From the cell containing the given text, extract its center point as (x, y) coordinate. 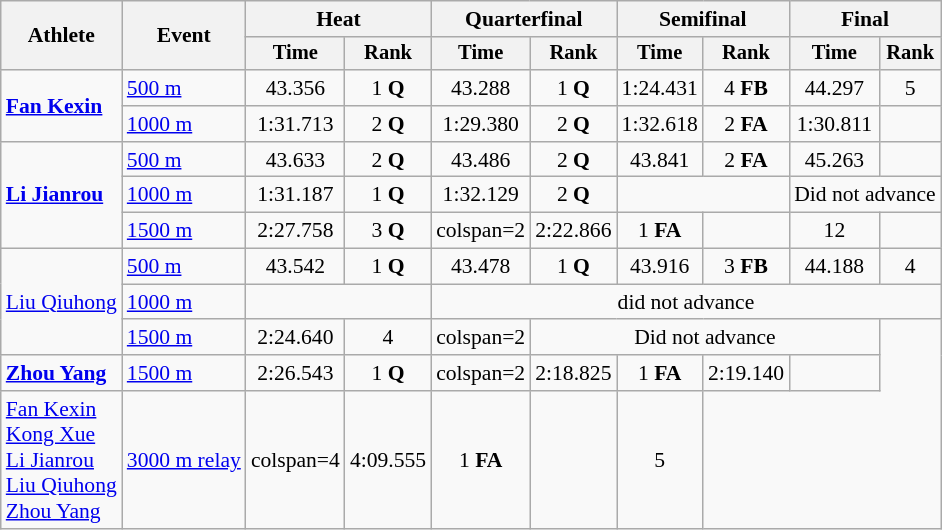
3000 m relay (184, 460)
43.542 (296, 267)
43.288 (480, 88)
2:24.640 (296, 338)
44.188 (834, 267)
colspan=4 (296, 460)
Semifinal (704, 19)
Fan Kexin (62, 106)
Quarterfinal (524, 19)
Final (865, 19)
did not advance (686, 302)
1:31.187 (296, 195)
Fan KexinKong XueLi JianrouLiu QiuhongZhou Yang (62, 460)
2:26.543 (296, 373)
43.916 (660, 267)
Heat (338, 19)
43.841 (660, 160)
Liu Qiuhong (62, 302)
2:19.140 (746, 373)
2:18.825 (573, 373)
Zhou Yang (62, 373)
Li Jianrou (62, 196)
12 (834, 231)
1:30.811 (834, 124)
2:22.866 (573, 231)
1:32.618 (660, 124)
4:09.555 (388, 460)
Athlete (62, 36)
3 Q (388, 231)
44.297 (834, 88)
43.356 (296, 88)
43.478 (480, 267)
1:29.380 (480, 124)
3 FB (746, 267)
Event (184, 36)
1:31.713 (296, 124)
45.263 (834, 160)
1:32.129 (480, 195)
43.486 (480, 160)
43.633 (296, 160)
4 FB (746, 88)
2:27.758 (296, 231)
1:24.431 (660, 88)
